Extract the (X, Y) coordinate from the center of the cell holding the provided text.  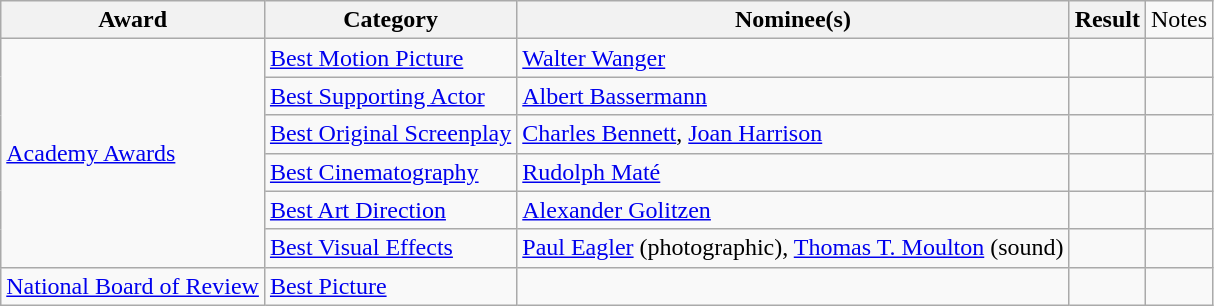
Result (1107, 20)
Best Cinematography (390, 172)
Notes (1180, 20)
National Board of Review (133, 286)
Best Visual Effects (390, 248)
Alexander Golitzen (793, 210)
Rudolph Maté (793, 172)
Best Picture (390, 286)
Best Original Screenplay (390, 134)
Paul Eagler (photographic), Thomas T. Moulton (sound) (793, 248)
Award (133, 20)
Nominee(s) (793, 20)
Charles Bennett, Joan Harrison (793, 134)
Albert Bassermann (793, 96)
Best Motion Picture (390, 58)
Category (390, 20)
Best Supporting Actor (390, 96)
Walter Wanger (793, 58)
Best Art Direction (390, 210)
Academy Awards (133, 153)
